Locate the cell with the specified text and output its (x, y) center coordinate. 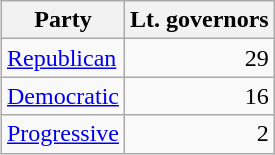
2 (200, 134)
Lt. governors (200, 20)
Progressive (62, 134)
29 (200, 58)
Democratic (62, 96)
Republican (62, 58)
16 (200, 96)
Party (62, 20)
